Capture the cell that displays the provided text and extract its [x, y] central coordinate. 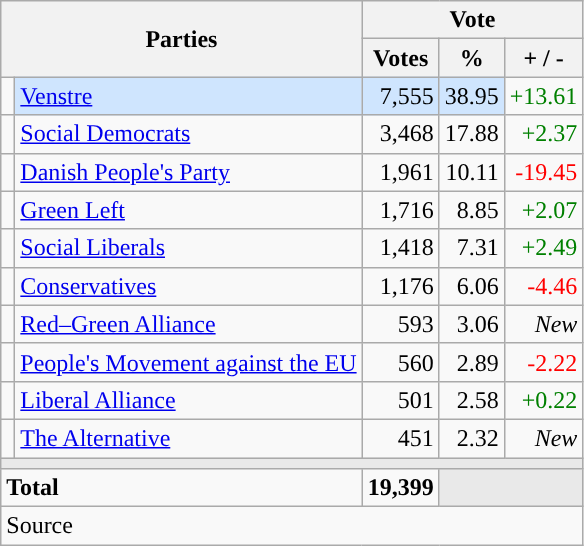
593 [400, 324]
The Alternative [188, 438]
Votes [400, 58]
17.88 [472, 134]
+0.22 [544, 400]
People's Movement against the EU [188, 362]
7,555 [400, 96]
Social Democrats [188, 134]
Source [292, 526]
+ / - [544, 58]
6.06 [472, 286]
Social Liberals [188, 248]
Vote [472, 20]
19,399 [400, 488]
+13.61 [544, 96]
Red–Green Alliance [188, 324]
Liberal Alliance [188, 400]
560 [400, 362]
3,468 [400, 134]
451 [400, 438]
10.11 [472, 172]
1,716 [400, 210]
-4.46 [544, 286]
1,418 [400, 248]
Green Left [188, 210]
+2.37 [544, 134]
Conservatives [188, 286]
8.85 [472, 210]
% [472, 58]
Parties [182, 39]
501 [400, 400]
-19.45 [544, 172]
7.31 [472, 248]
1,176 [400, 286]
1,961 [400, 172]
38.95 [472, 96]
-2.22 [544, 362]
2.89 [472, 362]
Venstre [188, 96]
Danish People's Party [188, 172]
2.58 [472, 400]
+2.07 [544, 210]
3.06 [472, 324]
2.32 [472, 438]
Total [182, 488]
+2.49 [544, 248]
